Extract the [X, Y] coordinate from the center of the cell holding the provided text.  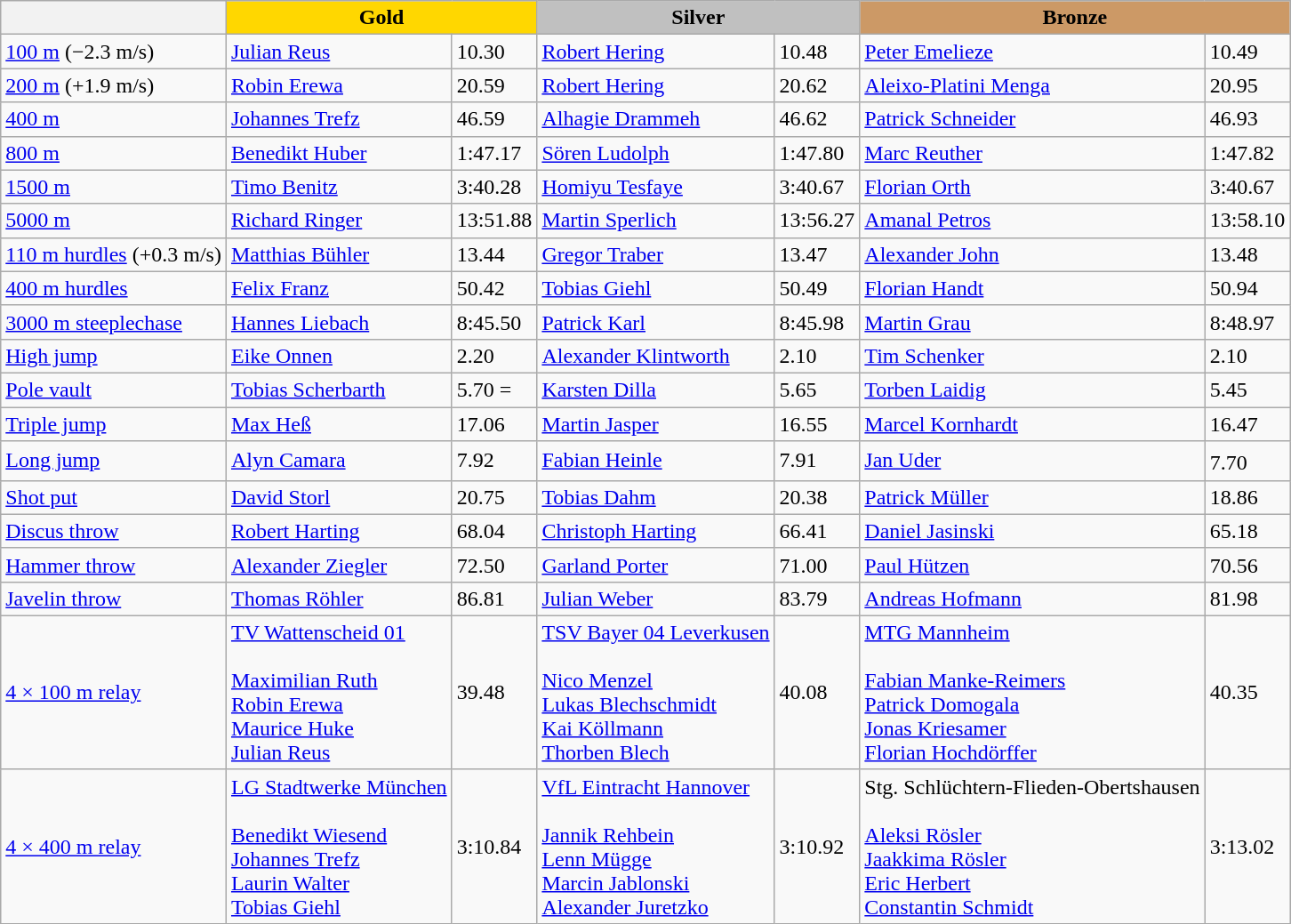
70.56 [1247, 565]
8:45.50 [494, 322]
Javelin throw [114, 599]
17.06 [494, 424]
16.47 [1247, 424]
Timo Benitz [339, 187]
Hammer throw [114, 565]
Gold [381, 18]
5.45 [1247, 390]
13:56.27 [817, 221]
Tobias Scherbarth [339, 390]
20.62 [817, 85]
Alexander Ziegler [339, 565]
Alyn Camara [339, 461]
Tobias Dahm [656, 497]
Patrick Karl [656, 322]
2.20 [494, 356]
Triple jump [114, 424]
40.08 [817, 692]
3000 m steeplechase [114, 322]
Max Heß [339, 424]
Torben Laidig [1032, 390]
Julian Reus [339, 52]
1:47.17 [494, 153]
8:48.97 [1247, 322]
100 m (−2.3 m/s) [114, 52]
Long jump [114, 461]
3:13.02 [1247, 847]
Richard Ringer [339, 221]
800 m [114, 153]
Tim Schenker [1032, 356]
1500 m [114, 187]
David Storl [339, 497]
20.38 [817, 497]
High jump [114, 356]
13.44 [494, 254]
65.18 [1247, 531]
Florian Orth [1032, 187]
83.79 [817, 599]
10.49 [1247, 52]
13.47 [817, 254]
Stg. Schlüchtern-Flieden-Obertshausen Aleksi Rösler Jaakkima Rösler Eric Herbert Constantin Schmidt [1032, 847]
Robert Harting [339, 531]
Martin Jasper [656, 424]
7.92 [494, 461]
3:40.28 [494, 187]
Amanal Petros [1032, 221]
Jan Uder [1032, 461]
72.50 [494, 565]
Eike Onnen [339, 356]
Alhagie Drammeh [656, 119]
TSV Bayer 04 Leverkusen Nico Menzel Lukas Blechschmidt Kai Köllmann Thorben Blech [656, 692]
Daniel Jasinski [1032, 531]
Marc Reuther [1032, 153]
Karsten Dilla [656, 390]
400 m [114, 119]
5000 m [114, 221]
Patrick Müller [1032, 497]
Gregor Traber [656, 254]
16.55 [817, 424]
5.65 [817, 390]
Pole vault [114, 390]
71.00 [817, 565]
50.49 [817, 288]
Matthias Bühler [339, 254]
Robin Erewa [339, 85]
46.93 [1247, 119]
Martin Sperlich [656, 221]
39.48 [494, 692]
3:10.92 [817, 847]
50.94 [1247, 288]
50.42 [494, 288]
Discus throw [114, 531]
MTG Mannheim Fabian Manke-Reimers Patrick Domogala Jonas Kriesamer Florian Hochdörffer [1032, 692]
Tobias Giehl [656, 288]
3:10.84 [494, 847]
5.70 = [494, 390]
46.59 [494, 119]
20.95 [1247, 85]
7.70 [1247, 461]
Felix Franz [339, 288]
13:51.88 [494, 221]
81.98 [1247, 599]
Shot put [114, 497]
10.48 [817, 52]
Hannes Liebach [339, 322]
20.75 [494, 497]
Patrick Schneider [1032, 119]
Julian Weber [656, 599]
Johannes Trefz [339, 119]
46.62 [817, 119]
86.81 [494, 599]
Homiyu Tesfaye [656, 187]
Andreas Hofmann [1032, 599]
40.35 [1247, 692]
Alexander Klintworth [656, 356]
Paul Hützen [1032, 565]
Bronze [1075, 18]
20.59 [494, 85]
110 m hurdles (+0.3 m/s) [114, 254]
Alexander John [1032, 254]
66.41 [817, 531]
4 × 100 m relay [114, 692]
Marcel Kornhardt [1032, 424]
Florian Handt [1032, 288]
Peter Emelieze [1032, 52]
Sören Ludolph [656, 153]
18.86 [1247, 497]
200 m (+1.9 m/s) [114, 85]
13.48 [1247, 254]
1:47.82 [1247, 153]
Benedikt Huber [339, 153]
Garland Porter [656, 565]
13:58.10 [1247, 221]
1:47.80 [817, 153]
8:45.98 [817, 322]
4 × 400 m relay [114, 847]
TV Wattenscheid 01 Maximilian Ruth Robin Erewa Maurice Huke Julian Reus [339, 692]
10.30 [494, 52]
Thomas Röhler [339, 599]
Aleixo-Platini Menga [1032, 85]
Silver [699, 18]
Christoph Harting [656, 531]
Fabian Heinle [656, 461]
7.91 [817, 461]
400 m hurdles [114, 288]
Martin Grau [1032, 322]
LG Stadtwerke München Benedikt Wiesend Johannes Trefz Laurin Walter Tobias Giehl [339, 847]
VfL Eintracht Hannover Jannik Rehbein Lenn Mügge Marcin Jablonski Alexander Juretzko [656, 847]
68.04 [494, 531]
